Search for the cell housing the specified text and yield its [X, Y] center coordinate. 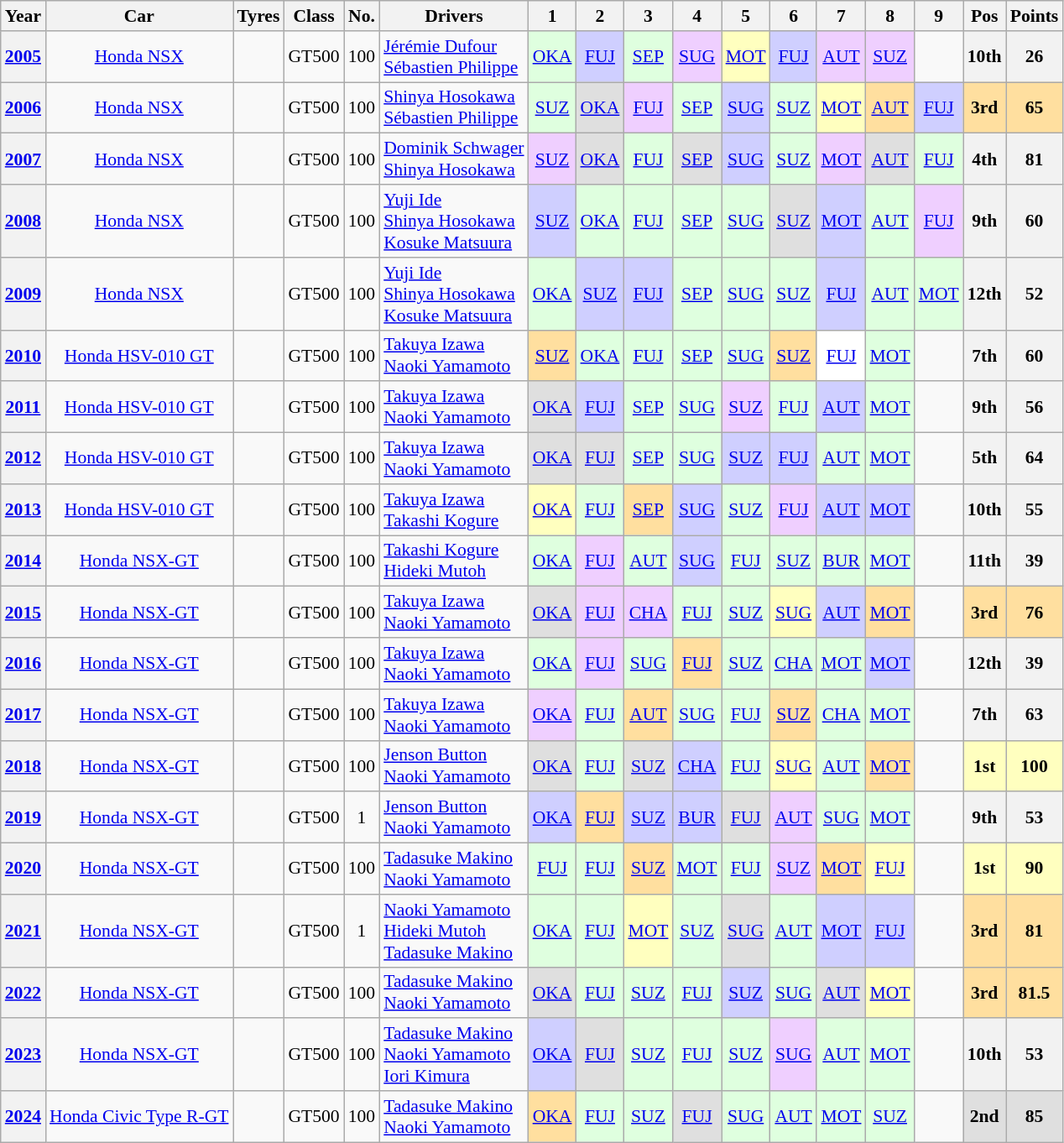
2005 [23, 57]
65 [1035, 107]
2007 [23, 159]
2019 [23, 817]
76 [1035, 613]
2012 [23, 458]
2018 [23, 765]
No. [362, 16]
2011 [23, 408]
11th [985, 561]
2nd [985, 1116]
2023 [23, 1056]
2 [601, 16]
2013 [23, 510]
55 [1035, 510]
Pos [985, 16]
7 [841, 16]
2021 [23, 932]
Tyres [258, 16]
2008 [23, 222]
8 [890, 16]
2015 [23, 613]
9 [939, 16]
2010 [23, 356]
2020 [23, 869]
2006 [23, 107]
Dominik Schwager Shinya Hosokawa [453, 159]
26 [1035, 57]
90 [1035, 869]
Class [314, 16]
Takuya Izawa Takashi Kogure [453, 510]
Year [23, 16]
Car [139, 16]
Tadasuke Makino Naoki Yamamoto Iori Kimura [453, 1056]
81.5 [1035, 992]
2016 [23, 663]
56 [1035, 408]
2022 [23, 992]
6 [794, 16]
2014 [23, 561]
64 [1035, 458]
2009 [23, 294]
Drivers [453, 16]
4 [697, 16]
Shinya Hosokawa Sébastien Philippe [453, 107]
2024 [23, 1116]
3 [648, 16]
85 [1035, 1116]
Honda Civic Type R-GT [139, 1116]
63 [1035, 715]
Takashi Kogure Hideki Mutoh [453, 561]
4th [985, 159]
Naoki Yamamoto Hideki Mutoh Tadasuke Makino [453, 932]
Points [1035, 16]
5th [985, 458]
Jérémie Dufour Sébastien Philippe [453, 57]
52 [1035, 294]
2017 [23, 715]
5 [746, 16]
